Find where the given text appears and provide that cell's center as [X, Y] coordinate. 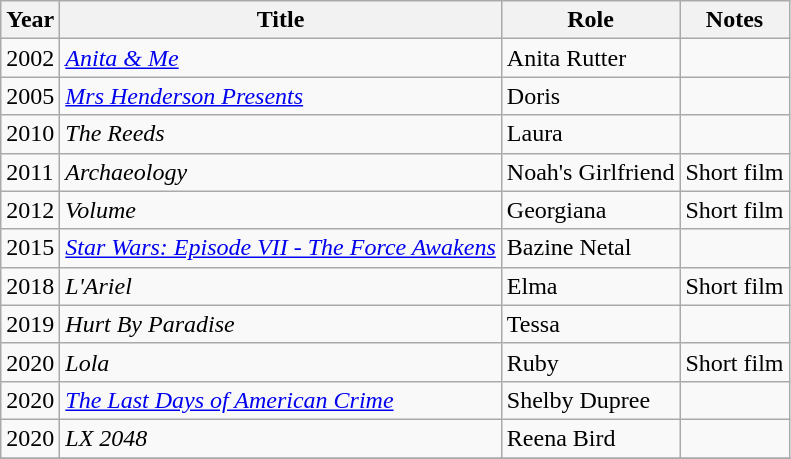
Hurt By Paradise [280, 324]
Lola [280, 362]
Laura [590, 134]
Shelby Dupree [590, 400]
L'Ariel [280, 286]
Role [590, 20]
Star Wars: Episode VII - The Force Awakens [280, 248]
Mrs Henderson Presents [280, 96]
Noah's Girlfriend [590, 172]
Ruby [590, 362]
Reena Bird [590, 438]
Title [280, 20]
2002 [30, 58]
Elma [590, 286]
Archaeology [280, 172]
Georgiana [590, 210]
Anita & Me [280, 58]
Tessa [590, 324]
Volume [280, 210]
2015 [30, 248]
Year [30, 20]
2005 [30, 96]
2018 [30, 286]
Notes [734, 20]
Anita Rutter [590, 58]
2010 [30, 134]
LX 2048 [280, 438]
Doris [590, 96]
The Reeds [280, 134]
2012 [30, 210]
Bazine Netal [590, 248]
The Last Days of American Crime [280, 400]
2011 [30, 172]
2019 [30, 324]
